Extract the (X, Y) coordinate from the center of the cell holding the provided text.  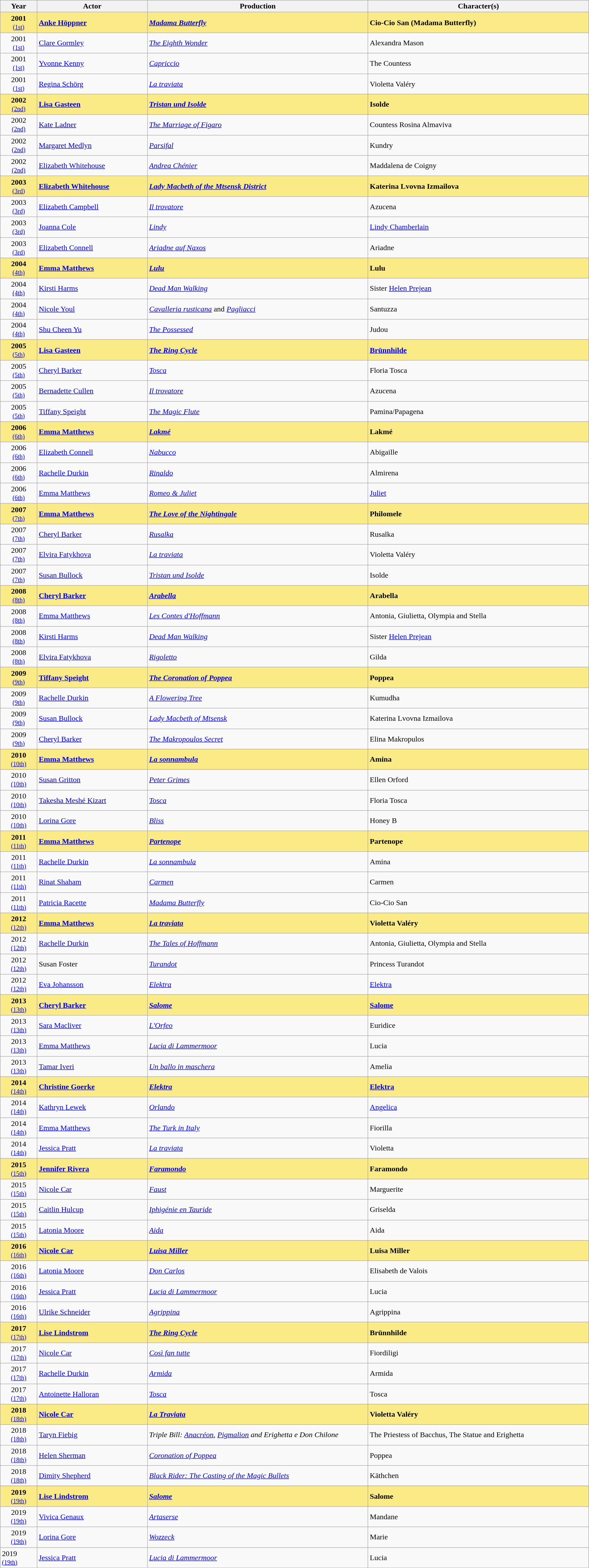
Christine Goerke (93, 1087)
Elisabeth de Valois (478, 1271)
The Priestess of Bacchus, The Statue and Erighetta (478, 1435)
Griselda (478, 1209)
The Love of the Nightingale (257, 513)
Nabucco (257, 452)
Character(s) (478, 6)
Lady Macbeth of Mtsensk (257, 719)
Così fan tutte (257, 1353)
Wozzeck (257, 1537)
Joanna Cole (93, 227)
The Makropoulos Secret (257, 739)
Lindy (257, 227)
Marie (478, 1537)
Elizabeth Campbell (93, 206)
Jennifer Rivera (93, 1168)
Antoinette Halloran (93, 1394)
Amelia (478, 1067)
Triple Bill: Anacréon, Pigmalion and Erighetta e Don Chilone (257, 1435)
Lady Macbeth of the Mtsensk District (257, 186)
A Flowering Tree (257, 698)
Alexandra Mason (478, 43)
Year (19, 6)
Iphigénie en Tauride (257, 1209)
Orlando (257, 1107)
Violetta (478, 1148)
Coronation of Poppea (257, 1455)
The Possessed (257, 330)
Clare Gormley (93, 43)
The Tales of Hoffmann (257, 944)
Peter Grimes (257, 780)
Judou (478, 330)
The Coronation of Poppea (257, 678)
Rigoletto (257, 657)
Almirena (478, 473)
Philomele (478, 513)
Fiordiligi (478, 1353)
Ariadne (478, 247)
Elina Makropulos (478, 739)
The Eighth Wonder (257, 43)
Black Rider: The Casting of the Magic Bullets (257, 1476)
Regina Schörg (93, 84)
Cio-Cio San (Madama Butterfly) (478, 23)
Taryn Fiebig (93, 1435)
The Magic Flute (257, 412)
Marguerite (478, 1189)
Les Contes d'Hoffmann (257, 616)
Shu Cheen Yu (93, 330)
L'Orfeo (257, 1026)
Gilda (478, 657)
Yvonne Kenny (93, 64)
Countess Rosina Almaviva (478, 125)
Un ballo in maschera (257, 1067)
Eva Johansson (93, 985)
Rinat Shaham (93, 882)
Helen Sherman (93, 1455)
Bernadette Cullen (93, 391)
Princess Turandot (478, 964)
Tamar Iveri (93, 1067)
Mandane (478, 1516)
Euridice (478, 1026)
La Traviata (257, 1414)
Santuzza (478, 309)
Ariadne auf Naxos (257, 247)
Angelica (478, 1107)
Pamina/Papagena (478, 412)
Dimity Shepherd (93, 1476)
Juliet (478, 493)
Production (257, 6)
Bliss (257, 820)
Fiorilla (478, 1128)
Turandot (257, 964)
Anke Höppner (93, 23)
Kundry (478, 145)
The Marriage of Figaro (257, 125)
Romeo & Juliet (257, 493)
The Countess (478, 64)
Patricia Racette (93, 902)
Susan Gritton (93, 780)
Kathryn Lewek (93, 1107)
Rinaldo (257, 473)
Takesha Meshé Kizart (93, 800)
Kate Ladner (93, 125)
Don Carlos (257, 1271)
Faust (257, 1189)
Ellen Orford (478, 780)
Vivica Genaux (93, 1516)
Capriccio (257, 64)
Lindy Chamberlain (478, 227)
Andrea Chénier (257, 165)
Cavalleria rusticana and Pagliacci (257, 309)
Sara Macliver (93, 1026)
Susan Foster (93, 964)
Cio-Cio San (478, 902)
Caitlin Hulcup (93, 1209)
Artaserse (257, 1516)
Nicole Youl (93, 309)
Käthchen (478, 1476)
Abigaille (478, 452)
Kumudha (478, 698)
Parsifal (257, 145)
Honey B (478, 820)
Actor (93, 6)
Margaret Medlyn (93, 145)
Maddalena de Coigny (478, 165)
The Turk in Italy (257, 1128)
Ulrike Schneider (93, 1312)
